Locate the cell with the specified text and output its (X, Y) center coordinate. 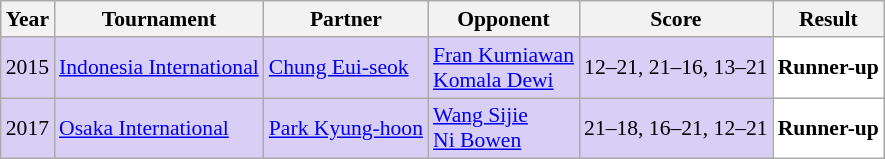
Partner (346, 19)
Chung Eui-seok (346, 68)
21–18, 16–21, 12–21 (676, 128)
Tournament (159, 19)
2017 (28, 128)
Opponent (504, 19)
Park Kyung-hoon (346, 128)
Result (828, 19)
Indonesia International (159, 68)
Wang Sijie Ni Bowen (504, 128)
Osaka International (159, 128)
12–21, 21–16, 13–21 (676, 68)
Score (676, 19)
Year (28, 19)
Fran Kurniawan Komala Dewi (504, 68)
2015 (28, 68)
